Determine the [x, y] coordinate at the center of the cell enclosing the given text.  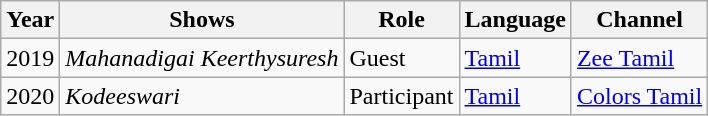
Guest [402, 58]
Colors Tamil [639, 96]
Language [515, 20]
Year [30, 20]
Zee Tamil [639, 58]
Kodeeswari [202, 96]
2020 [30, 96]
Shows [202, 20]
Mahanadigai Keerthysuresh [202, 58]
Channel [639, 20]
Role [402, 20]
Participant [402, 96]
2019 [30, 58]
